Find where the given text appears and provide that cell's center as [X, Y] coordinate. 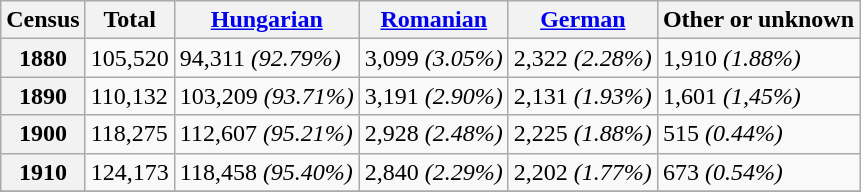
673 (0.54%) [758, 172]
2,202 (1.77%) [582, 172]
Census [43, 20]
1,601 (1,45%) [758, 96]
1910 [43, 172]
112,607 (95.21%) [266, 134]
1,910 (1.88%) [758, 58]
German [582, 20]
124,173 [130, 172]
2,225 (1.88%) [582, 134]
2,131 (1.93%) [582, 96]
Romanian [434, 20]
Hungarian [266, 20]
118,275 [130, 134]
1880 [43, 58]
118,458 (95.40%) [266, 172]
1900 [43, 134]
Total [130, 20]
3,191 (2.90%) [434, 96]
94,311 (92.79%) [266, 58]
110,132 [130, 96]
515 (0.44%) [758, 134]
2,322 (2.28%) [582, 58]
2,928 (2.48%) [434, 134]
2,840 (2.29%) [434, 172]
105,520 [130, 58]
3,099 (3.05%) [434, 58]
103,209 (93.71%) [266, 96]
Other or unknown [758, 20]
1890 [43, 96]
